For the text-containing cell, return its midpoint in [X, Y] coordinate format. 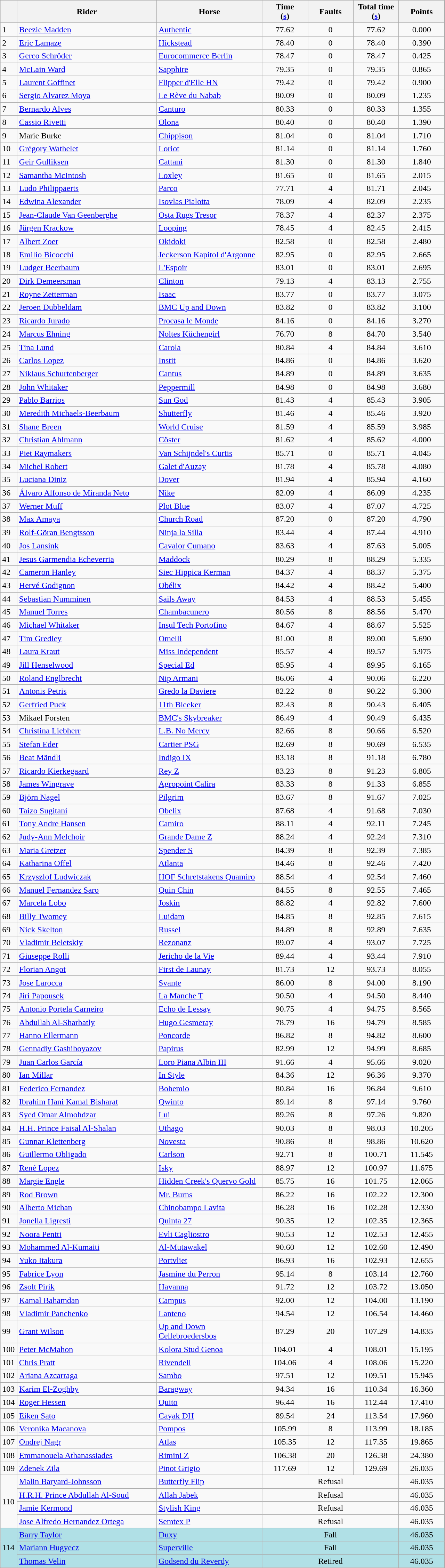
88.67 [376, 625]
27 [9, 373]
90.49 [376, 718]
102.28 [376, 1207]
81.46 [285, 413]
109 [9, 1469]
7.310 [421, 837]
126.38 [376, 1455]
85.78 [376, 466]
Camiro [209, 824]
Mariann Hugyecz [87, 1548]
83.67 [285, 797]
88.54 [285, 877]
Omelli [209, 638]
90.53 [285, 1234]
86.93 [285, 1261]
Meredith Michaels-Beerbaum [87, 413]
Michel Robert [87, 466]
26.035 [421, 1469]
Gunnar Klettenberg [87, 1141]
5.975 [421, 652]
92.46 [376, 863]
6.535 [421, 744]
90.86 [285, 1141]
12.330 [421, 1207]
Christina Liebherr [87, 731]
83.13 [376, 281]
Tony Andre Hansen [87, 824]
8.585 [421, 1022]
Marcus Ehning [87, 334]
83.63 [285, 546]
92.89 [376, 930]
2.415 [421, 228]
7.460 [421, 877]
Sun God [209, 400]
Barry Taylor [87, 1535]
107.29 [376, 1331]
Shane Breen [87, 427]
83.18 [285, 757]
78.37 [285, 215]
8.055 [421, 969]
Alberto Michan [87, 1207]
97.26 [376, 1115]
Malin Baryard-Johnsson [87, 1482]
90.50 [285, 996]
7.600 [421, 903]
92.11 [376, 824]
16.360 [421, 1389]
84.39 [285, 850]
7.910 [421, 956]
82.69 [285, 744]
18 [9, 255]
6.855 [421, 784]
Jamie Kermond [87, 1508]
4.910 [421, 532]
13 [9, 188]
Flipper d'Elle HN [209, 82]
54 [9, 731]
Fabrice Lyon [87, 1274]
102.60 [376, 1247]
Canturo [209, 109]
93.73 [376, 969]
Pompos [209, 1429]
Karim El-Zoghby [87, 1389]
87.29 [285, 1331]
17.960 [421, 1415]
Margie Engle [87, 1181]
92.85 [376, 916]
Gerco Schröder [87, 56]
25 [9, 347]
12.655 [421, 1261]
13.050 [421, 1287]
84.70 [376, 334]
6.780 [421, 757]
22 [9, 307]
Ludger Beerbaum [87, 268]
Eiken Sato [87, 1415]
39 [9, 532]
Papirus [209, 1049]
12.490 [421, 1247]
Jericho de la Vie [209, 956]
Taizo Sugitani [87, 811]
Royne Zetterman [87, 294]
5.525 [421, 625]
Maria Gretzer [87, 850]
Beat Mändli [87, 757]
96.44 [285, 1402]
86.00 [285, 982]
1.760 [421, 148]
94.34 [285, 1389]
2.375 [421, 215]
85.95 [285, 665]
La Manche T [209, 996]
3.985 [421, 427]
28 [9, 387]
110.34 [376, 1389]
82.99 [285, 1049]
117.69 [285, 1469]
102.35 [376, 1221]
97.51 [285, 1376]
Hidden Creek's Quervo Gold [209, 1181]
57 [9, 771]
Cattani [209, 162]
Jonella Ligresti [87, 1221]
Roger Hessen [87, 1402]
10 [9, 148]
Mohammed Al-Kumaiti [87, 1247]
0.865 [421, 69]
Bernardo Alves [87, 109]
5.005 [421, 546]
Sebastian Numminen [87, 598]
91 [9, 1221]
50 [9, 678]
1 [9, 30]
87.63 [376, 546]
98 [9, 1313]
66 [9, 890]
Abdullah Al-Sharbatly [87, 1022]
82.43 [285, 705]
Pinot Grigio [209, 1469]
77 [9, 1036]
89.57 [376, 652]
93 [9, 1247]
2.015 [421, 175]
Quinta 27 [209, 1221]
13.190 [421, 1300]
83.07 [285, 506]
Maddock [209, 559]
Instit [209, 360]
15 [9, 215]
5.455 [421, 598]
88.11 [285, 824]
31 [9, 427]
Werner Muff [87, 506]
6.520 [421, 731]
88.82 [285, 903]
11.545 [421, 1155]
7.030 [421, 811]
Obelix [209, 811]
4.080 [421, 466]
21 [9, 294]
89.26 [285, 1115]
91.33 [376, 784]
Cartier PSG [209, 744]
Agropoint Calira [209, 784]
Dover [209, 480]
85.57 [285, 652]
Pilgrim [209, 797]
7.025 [421, 797]
90.06 [376, 678]
Sails Away [209, 598]
Florian Angot [87, 969]
88.53 [376, 598]
Jos Lansink [87, 546]
41 [9, 559]
92.71 [285, 1155]
89 [9, 1194]
84.46 [285, 863]
12.455 [421, 1234]
90.03 [285, 1128]
Total time(s) [376, 12]
92.54 [376, 877]
Emilio Bicocchi [87, 255]
Baragway [209, 1389]
Quin Chin [209, 890]
76 [9, 1022]
88.29 [376, 559]
89.95 [376, 665]
0.390 [421, 43]
78.09 [285, 202]
83 [9, 1115]
Álvaro Alfonso de Miranda Neto [87, 493]
L.B. No Mercy [209, 731]
Carlos Lopez [87, 360]
26 [9, 360]
Max Amaya [87, 519]
Points [421, 12]
Church Road [209, 519]
Tim Gredley [87, 638]
12.300 [421, 1194]
Jose Alfredo Hernandez Ortega [87, 1521]
81.73 [285, 969]
5.375 [421, 572]
Sapphire [209, 69]
Gerfried Puck [87, 705]
Superville [209, 1548]
19 [9, 268]
80.29 [285, 559]
Duxy [209, 1535]
Grégory Wathelet [87, 148]
9.820 [421, 1115]
91.18 [376, 757]
86.06 [285, 678]
7 [9, 109]
2.755 [421, 281]
95.66 [376, 1062]
7.725 [421, 943]
Isky [209, 1168]
3 [9, 56]
56 [9, 757]
106.54 [376, 1313]
Le Rève du Nabab [209, 96]
105.99 [285, 1429]
84.53 [285, 598]
83.33 [285, 784]
Juan Carlos García [87, 1062]
94.75 [376, 1009]
Uthago [209, 1128]
37 [9, 506]
Atlanta [209, 863]
9.610 [421, 1088]
94.54 [285, 1313]
0.900 [421, 82]
Poncorde [209, 1036]
94.99 [376, 1049]
81.00 [285, 638]
Faults [330, 12]
82.45 [376, 228]
96 [9, 1287]
94.00 [376, 982]
91.72 [285, 1287]
Cayak DH [209, 1415]
80 [9, 1075]
5.690 [421, 638]
3.075 [421, 294]
Insul Tech Portofino [209, 625]
Echo de Lessay [209, 1009]
Loxley [209, 175]
91.23 [376, 771]
Mr. Burns [209, 1194]
Michael Whitaker [87, 625]
24.380 [421, 1455]
40 [9, 546]
96.84 [376, 1088]
Svante [209, 982]
2.235 [421, 202]
Dirk Demeersman [87, 281]
Ricardo Jurado [87, 321]
Special Ed [209, 665]
Björn Nagel [87, 797]
Van Schijndel's Curtis [209, 453]
0.000 [421, 30]
Chris Pratt [87, 1362]
Procasa le Monde [209, 321]
Evli Cagliostro [209, 1234]
Godsend du Reverdy [209, 1561]
Vladimir Panchenko [87, 1313]
71 [9, 956]
64 [9, 863]
84.67 [285, 625]
Vladimir Beletskiy [87, 943]
Osta Rugs Tresor [209, 215]
Bohemio [209, 1088]
3.680 [421, 387]
Cantus [209, 373]
Sambo [209, 1376]
3.610 [421, 347]
90.22 [376, 691]
Eurocommerce Berlin [209, 56]
87.68 [285, 811]
103 [9, 1389]
Roland Englbrecht [87, 678]
100.97 [376, 1168]
Krzyszlof Ludwiczak [87, 877]
29 [9, 400]
86 [9, 1155]
94.82 [376, 1036]
4.790 [421, 519]
34 [9, 466]
Mikael Forsten [87, 718]
12.065 [421, 1181]
6.405 [421, 705]
10.205 [421, 1128]
85.59 [376, 427]
15.220 [421, 1362]
Cavalor Cumano [209, 546]
Isaac [209, 294]
5.335 [421, 559]
Billy Twomey [87, 916]
Obélix [209, 585]
86.49 [285, 718]
2.695 [421, 268]
Judy-Ann Melchoir [87, 837]
Federico Fernandez [87, 1088]
Geir Gulliksen [87, 162]
Rimini Z [209, 1455]
17.410 [421, 1402]
81.62 [285, 440]
9.760 [421, 1102]
81.94 [285, 480]
62 [9, 837]
Rezonanz [209, 943]
8.685 [421, 1049]
102.22 [376, 1194]
Grant Wilson [87, 1331]
4.000 [421, 440]
Carlson [209, 1155]
92 [9, 1234]
86.82 [285, 1036]
5.400 [421, 585]
4.725 [421, 506]
2.480 [421, 241]
11 [9, 162]
0.425 [421, 56]
90.35 [285, 1221]
84.42 [285, 585]
51 [9, 691]
86.28 [285, 1207]
Time(s) [285, 12]
92.55 [376, 890]
89.14 [285, 1102]
Luciana Diniz [87, 480]
Rod Brown [87, 1194]
Nip Armani [209, 678]
Zsolt Pirik [87, 1287]
112.44 [376, 1402]
Marcela Lobo [87, 903]
Manuel Fernandez Saro [87, 890]
90.75 [285, 1009]
81 [9, 1088]
77.71 [285, 188]
Qwinto [209, 1102]
85.75 [285, 1181]
Christian Ahlmann [87, 440]
106.38 [285, 1455]
82 [9, 1102]
Samantha McIntosh [87, 175]
Cöster [209, 440]
Rolf-Göran Bengtsson [87, 532]
Stylish King [209, 1508]
Lanteno [209, 1313]
23 [9, 321]
Tina Lund [87, 347]
83.23 [285, 771]
105 [9, 1415]
Joskin [209, 903]
104.06 [285, 1362]
Rider [87, 12]
86.22 [285, 1194]
6.220 [421, 678]
12.760 [421, 1274]
76.70 [285, 334]
Pablo Barrios [87, 400]
48 [9, 652]
Jill Henselwood [87, 665]
97.14 [376, 1102]
63 [9, 850]
Gennadiy Gashiboyazov [87, 1049]
47 [9, 638]
Siec Hippica Kerman [209, 572]
107 [9, 1442]
93.07 [376, 943]
100 [9, 1349]
Peter McMahon [87, 1349]
Thomas Velin [87, 1561]
101 [9, 1362]
BMC's Skybreaker [209, 718]
Peppermill [209, 387]
Eric Lamaze [87, 43]
Clinton [209, 281]
Kamal Bahamdan [87, 1300]
84.85 [285, 916]
Jiri Papousek [87, 996]
81.71 [376, 188]
7.245 [421, 824]
First de Launay [209, 969]
Antonio Portela Carneiro [87, 1009]
104 [9, 1402]
87.07 [376, 506]
James Wingrave [87, 784]
3.620 [421, 360]
Veronika Macanova [87, 1429]
74 [9, 996]
Plot Blue [209, 506]
8.440 [421, 996]
5.470 [421, 612]
84.84 [376, 347]
H.H. Prince Faisal Al-Shalan [87, 1128]
Stefan Eder [87, 744]
92.39 [376, 850]
78.79 [285, 1022]
17 [9, 241]
Zdenek Zila [87, 1469]
Ariana Azcarraga [87, 1376]
1.355 [421, 109]
6 [9, 96]
Beezie Madden [87, 30]
Ian Millar [87, 1075]
108.01 [376, 1349]
92.82 [376, 903]
12.365 [421, 1221]
85 [9, 1141]
3.635 [421, 373]
Jose Larocca [87, 982]
42 [9, 572]
Indigo IX [209, 757]
90.60 [285, 1247]
Guillermo Obligado [87, 1155]
30 [9, 413]
Marie Burke [87, 135]
6.165 [421, 665]
11.675 [421, 1168]
86.09 [376, 493]
Katharina Offel [87, 863]
60 [9, 811]
Atlas [209, 1442]
73 [9, 982]
H.R.H. Prince Abdullah Al-Soud [87, 1495]
83.44 [285, 532]
84.55 [285, 890]
Up and Down Cellebroedersbos [209, 1331]
Portvliet [209, 1261]
97 [9, 1300]
9.020 [421, 1062]
Ninja la Silla [209, 532]
Giuseppe Rolli [87, 956]
Loriot [209, 148]
Al-Mutawakel [209, 1247]
19.865 [421, 1442]
38 [9, 519]
Allah Jabek [209, 1495]
8.565 [421, 1009]
Jeroen Dubbeldam [87, 307]
HOF Schretstakens Quamiro [209, 877]
94.50 [376, 996]
95.14 [285, 1274]
87 [9, 1168]
Manuel Torres [87, 612]
91.66 [285, 1062]
84.37 [285, 572]
68 [9, 916]
85.62 [376, 440]
Quito [209, 1402]
102.93 [376, 1261]
10.620 [421, 1141]
Syed Omar Almohdzar [87, 1115]
Rivendell [209, 1362]
Okidoki [209, 241]
43 [9, 585]
World Cruise [209, 427]
79 [9, 1062]
9.370 [421, 1075]
Hanno Ellermann [87, 1036]
113.99 [376, 1429]
Noltes Küchengirl [209, 334]
87.44 [376, 532]
Ludo Philippaerts [87, 188]
44 [9, 598]
78.45 [285, 228]
1.840 [421, 162]
45 [9, 612]
Antonis Petris [87, 691]
78 [9, 1049]
103.14 [376, 1274]
102 [9, 1376]
93.44 [376, 956]
Nike [209, 493]
Jesus Garmendia Echeverria [87, 559]
108.06 [376, 1362]
100.71 [376, 1155]
René Lopez [87, 1168]
94 [9, 1261]
Butterfly Flip [209, 1482]
108 [9, 1455]
90.66 [376, 731]
85.94 [376, 480]
15.945 [421, 1376]
Rey Z [209, 771]
Nick Skelton [87, 930]
3.920 [421, 413]
Retired [330, 1561]
61 [9, 824]
55 [9, 744]
104.00 [376, 1300]
7.465 [421, 890]
Lui [209, 1115]
2 [9, 43]
Yuko Itakura [87, 1261]
Kolora Stud Genoa [209, 1349]
105.35 [285, 1442]
89.44 [285, 956]
Jasmine du Perron [209, 1274]
Miss Independent [209, 652]
Olona [209, 122]
Noora Pentti [87, 1234]
Niklaus Schurtenberger [87, 373]
94.79 [376, 1022]
1.710 [421, 135]
4.160 [421, 480]
Hickstead [209, 43]
Ibrahim Hani Kamal Bisharat [87, 1102]
2.665 [421, 255]
69 [9, 930]
Galet d'Auzay [209, 466]
58 [9, 784]
In Style [209, 1075]
Campus [209, 1300]
Laurent Goffinet [87, 82]
82.66 [285, 731]
89.00 [376, 638]
88 [9, 1181]
114 [9, 1548]
72 [9, 969]
Sergio Alvarez Moya [87, 96]
103.72 [376, 1287]
9 [9, 135]
117.35 [376, 1442]
92.24 [376, 837]
85.46 [376, 413]
102.53 [376, 1234]
Hugo Gesmeray [209, 1022]
33 [9, 453]
Looping [209, 228]
Jürgen Krackow [87, 228]
98.86 [376, 1141]
106 [9, 1429]
Shutterfly [209, 413]
113.54 [376, 1415]
Edwina Alexander [87, 202]
104.01 [285, 1349]
2.045 [421, 188]
Gredo la Daviere [209, 691]
15.195 [421, 1349]
7.420 [421, 863]
88.56 [376, 612]
Piet Raymakers [87, 453]
7.385 [421, 850]
Hervé Godignon [87, 585]
95 [9, 1274]
88.37 [376, 572]
88.97 [285, 1168]
Jeckerson Kapitol d'Argonne [209, 255]
1.235 [421, 96]
Isovlas Pialotta [209, 202]
88.42 [376, 585]
32 [9, 440]
Russel [209, 930]
85.43 [376, 400]
Chippison [209, 135]
BMC Up and Down [209, 307]
92.00 [285, 1300]
Semtex P [209, 1521]
88.24 [285, 837]
3.540 [421, 334]
90.43 [376, 705]
7.635 [421, 930]
91.68 [376, 811]
14 [9, 202]
89.54 [285, 1415]
Havanna [209, 1287]
52 [9, 705]
Loro Piana Albin III [209, 1062]
81.59 [285, 427]
110 [9, 1502]
81.43 [285, 400]
3.270 [421, 321]
84.36 [285, 1075]
5 [9, 82]
Laura Kraut [87, 652]
11th Bleeker [209, 705]
1.390 [421, 122]
6.805 [421, 771]
81.78 [285, 466]
99 [9, 1331]
109.51 [376, 1376]
82.37 [376, 215]
Parco [209, 188]
6.300 [421, 691]
McLain Ward [87, 69]
79.13 [285, 281]
Chinobampo Lavita [209, 1207]
Luidam [209, 916]
Spender S [209, 850]
98.03 [376, 1128]
7.615 [421, 916]
36 [9, 493]
80.56 [285, 612]
John Whitaker [87, 387]
Chambacunero [209, 612]
35 [9, 480]
49 [9, 665]
Horse [209, 12]
8.600 [421, 1036]
6.435 [421, 718]
Albert Zoer [87, 241]
53 [9, 718]
46 [9, 625]
82.22 [285, 691]
91.67 [376, 797]
14.460 [421, 1313]
70 [9, 943]
75 [9, 1009]
67 [9, 903]
4.045 [421, 453]
Ricardo Kierkegaard [87, 771]
101.75 [376, 1181]
Cassio Rivetti [87, 122]
90.69 [376, 744]
Jean-Claude Van Geenberghe [87, 215]
Carola [209, 347]
Authentic [209, 30]
65 [9, 877]
3.905 [421, 400]
14.835 [421, 1331]
Ondrej Nagr [87, 1442]
84 [9, 1128]
L'Espoir [209, 268]
Grande Dame Z [209, 837]
Emmanouela Athanassiades [87, 1455]
Novesta [209, 1141]
18.185 [421, 1429]
Cameron Hanley [87, 572]
89.07 [285, 943]
59 [9, 797]
129.69 [376, 1469]
96.36 [376, 1075]
4.235 [421, 493]
8.190 [421, 982]
90 [9, 1207]
3.100 [421, 307]
